Extract the (x, y) coordinate from the center of the cell holding the provided text.  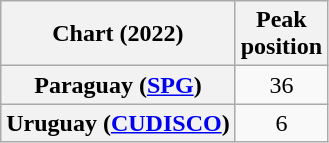
Uruguay (CUDISCO) (118, 123)
Chart (2022) (118, 34)
36 (281, 85)
6 (281, 123)
Peakposition (281, 34)
Paraguay (SPG) (118, 85)
